Return (x, y) of the center of cell containing provided text 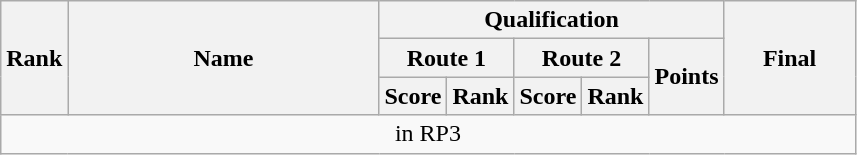
Final (790, 58)
Points (686, 77)
in RP3 (428, 134)
Name (224, 58)
Route 1 (446, 58)
Route 2 (582, 58)
Qualification (552, 20)
